Locate the cell with the specified text and output its (X, Y) center coordinate. 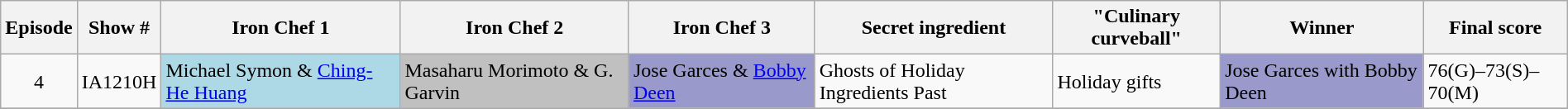
"Culinary curveball" (1136, 28)
Ghosts of Holiday Ingredients Past (934, 81)
Holiday gifts (1136, 81)
Winner (1322, 28)
Jose Garces & Bobby Deen (721, 81)
IA1210H (119, 81)
Final score (1495, 28)
Iron Chef 2 (514, 28)
Iron Chef 3 (721, 28)
Episode (39, 28)
Secret ingredient (934, 28)
Michael Symon & Ching-He Huang (281, 81)
Show # (119, 28)
4 (39, 81)
Jose Garces with Bobby Deen (1322, 81)
Masaharu Morimoto & G. Garvin (514, 81)
Iron Chef 1 (281, 28)
76(G)–73(S)–70(M) (1495, 81)
